Find where the given text appears and provide that cell's center as (X, Y) coordinate. 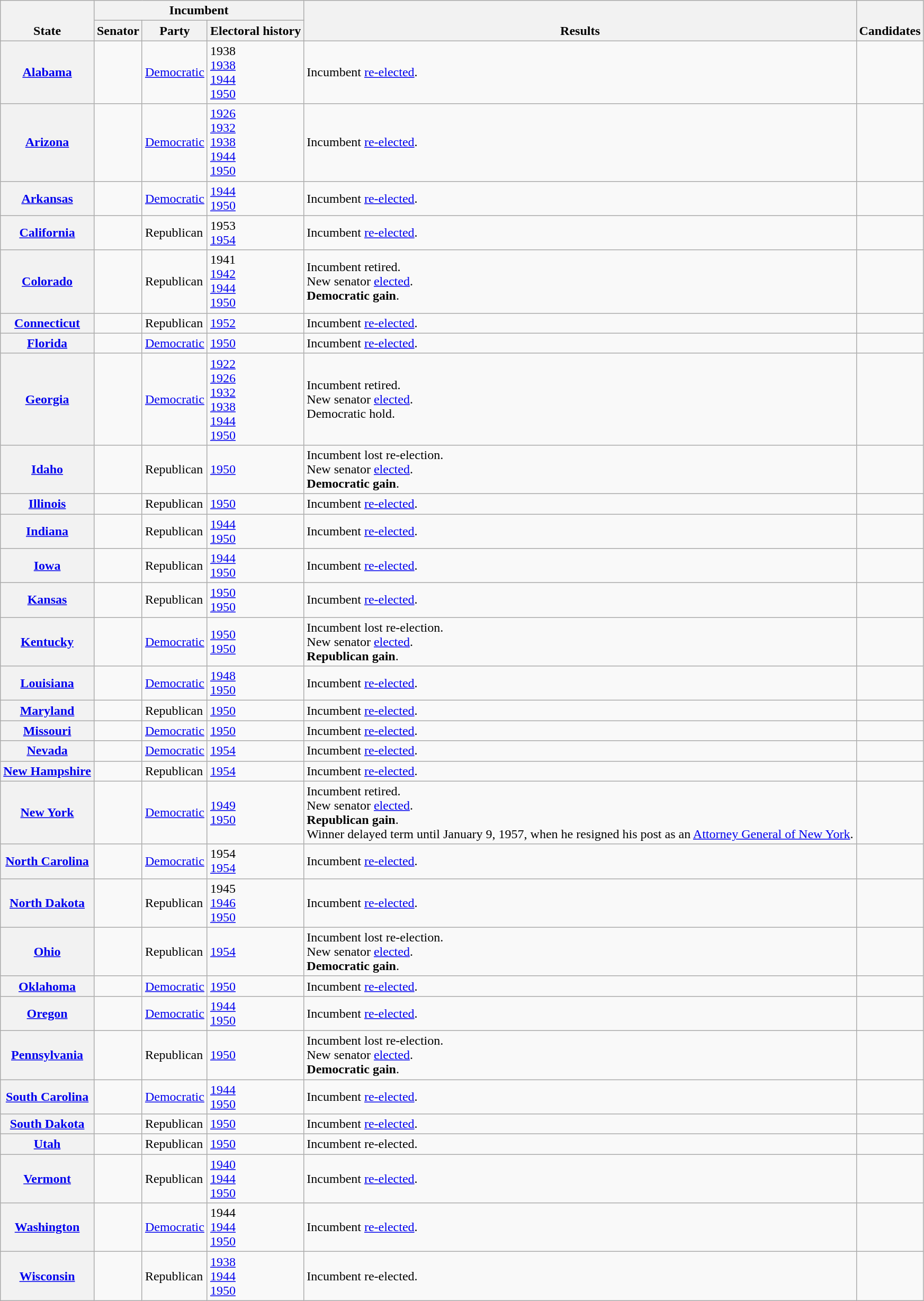
Georgia (48, 399)
1952 (255, 323)
North Carolina (48, 861)
South Dakota (48, 1124)
Party (175, 31)
New York (48, 812)
1945 1946 1950 (255, 903)
Results (580, 21)
Incumbent retired.New senator elected.Democratic hold. (580, 399)
Kansas (48, 600)
Ohio (48, 952)
1948 1950 (255, 683)
1949 1950 (255, 812)
Louisiana (48, 683)
Maryland (48, 711)
Kentucky (48, 642)
California (48, 233)
193819441950 (255, 1276)
Washington (48, 1227)
1944 19441950 (255, 1227)
North Dakota (48, 903)
Oregon (48, 1013)
Incumbent lost re-election.New senator elected.Republican gain. (580, 642)
Pennsylvania (48, 1055)
Candidates (890, 21)
State (48, 21)
Electoral history (255, 31)
New Hampshire (48, 771)
Nevada (48, 751)
1941 1942 19441950 (255, 282)
1953 1954 (255, 233)
Incumbent retired.New senator elected.Democratic gain. (580, 282)
Vermont (48, 1179)
South Carolina (48, 1096)
Arizona (48, 142)
Indiana (48, 531)
Senator (118, 31)
Iowa (48, 566)
Wisconsin (48, 1276)
Incumbent (199, 11)
Alabama (48, 72)
1940 19441950 (255, 1179)
Missouri (48, 731)
Illinois (48, 504)
Utah (48, 1144)
1922 19261932193819441950 (255, 399)
Connecticut (48, 323)
Arkansas (48, 198)
Florida (48, 343)
19261932193819441950 (255, 142)
Oklahoma (48, 986)
1954 1954 (255, 861)
Colorado (48, 282)
Idaho (48, 469)
1938 193819441950 (255, 72)
